Locate the cell with the specified text and output its [x, y] center coordinate. 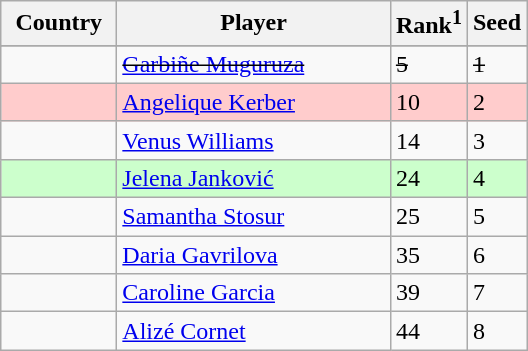
10 [428, 102]
2 [496, 102]
Player [254, 24]
6 [496, 255]
8 [496, 331]
Daria Gavrilova [254, 255]
Caroline Garcia [254, 293]
3 [496, 140]
Samantha Stosur [254, 217]
1 [496, 64]
Alizé Cornet [254, 331]
Angelique Kerber [254, 102]
25 [428, 217]
Country [59, 24]
Jelena Janković [254, 178]
39 [428, 293]
Garbiñe Muguruza [254, 64]
44 [428, 331]
35 [428, 255]
24 [428, 178]
Rank1 [428, 24]
7 [496, 293]
Seed [496, 24]
4 [496, 178]
14 [428, 140]
Venus Williams [254, 140]
